Find where the given text appears and provide that cell's center as (x, y) coordinate. 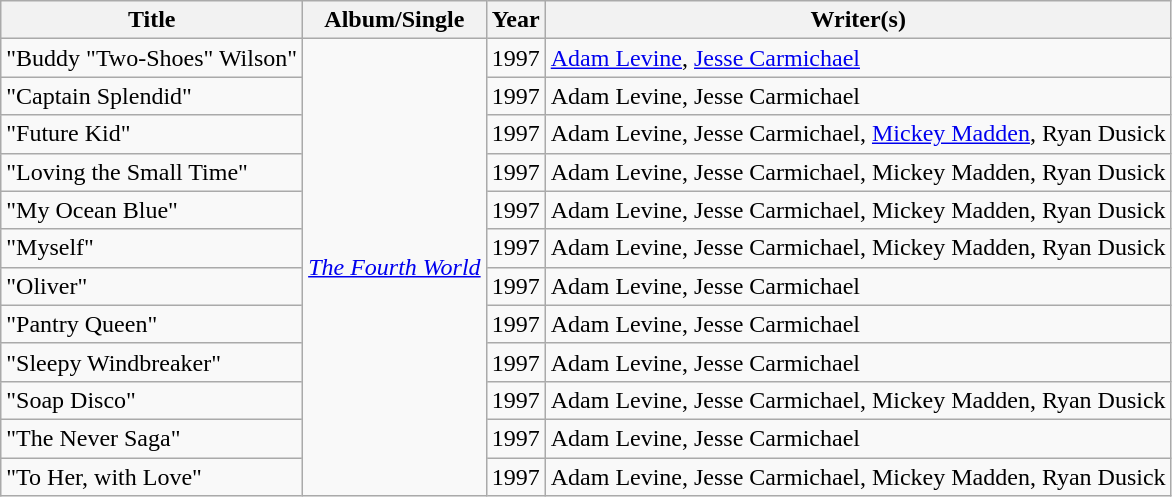
"Pantry Queen" (152, 324)
"My Ocean Blue" (152, 210)
"Myself" (152, 248)
"To Her, with Love" (152, 477)
"Captain Splendid" (152, 96)
"Sleepy Windbreaker" (152, 362)
"Buddy "Two-Shoes" Wilson" (152, 58)
Writer(s) (858, 20)
Title (152, 20)
"Loving the Small Time" (152, 172)
"Oliver" (152, 286)
The Fourth World (395, 268)
"The Never Saga" (152, 438)
"Future Kid" (152, 134)
Album/Single (395, 20)
"Soap Disco" (152, 400)
Year (516, 20)
